Identify which cell holds the provided text, then report its [x, y] central coordinate. 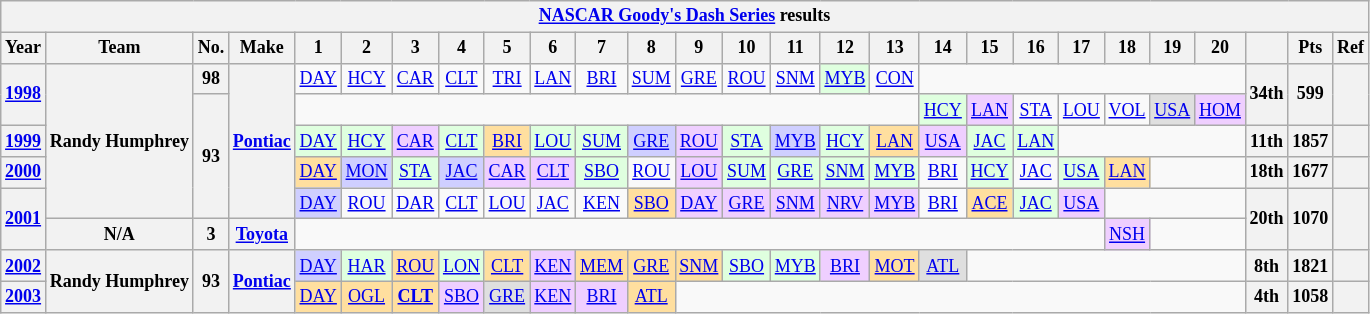
OGL [366, 296]
19 [1172, 48]
18th [1266, 172]
Make [262, 48]
20 [1220, 48]
98 [210, 78]
15 [990, 48]
18 [1127, 48]
8th [1266, 266]
2 [366, 48]
599 [1310, 94]
4th [1266, 296]
17 [1082, 48]
TRI [507, 78]
1677 [1310, 172]
NRV [845, 204]
16 [1036, 48]
2003 [24, 296]
20th [1266, 219]
HOM [1220, 110]
1070 [1310, 219]
DAR [416, 204]
13 [895, 48]
4 [462, 48]
MON [366, 172]
Team [119, 48]
5 [507, 48]
2002 [24, 266]
NASCAR Goody's Dash Series results [685, 16]
9 [699, 48]
1999 [24, 140]
7 [602, 48]
VOL [1127, 110]
NSH [1127, 234]
Year [24, 48]
6 [553, 48]
1821 [1310, 266]
14 [942, 48]
1998 [24, 94]
MEM [602, 266]
34th [1266, 94]
CON [895, 78]
Pts [1310, 48]
LON [462, 266]
1857 [1310, 140]
8 [651, 48]
MOT [895, 266]
1058 [1310, 296]
10 [747, 48]
Toyota [262, 234]
12 [845, 48]
N/A [119, 234]
No. [210, 48]
2000 [24, 172]
Ref [1351, 48]
2001 [24, 219]
11th [1266, 140]
1 [318, 48]
11 [795, 48]
ACE [990, 204]
HAR [366, 266]
